Determine the (X, Y) coordinate at the center of the cell enclosing the given text.  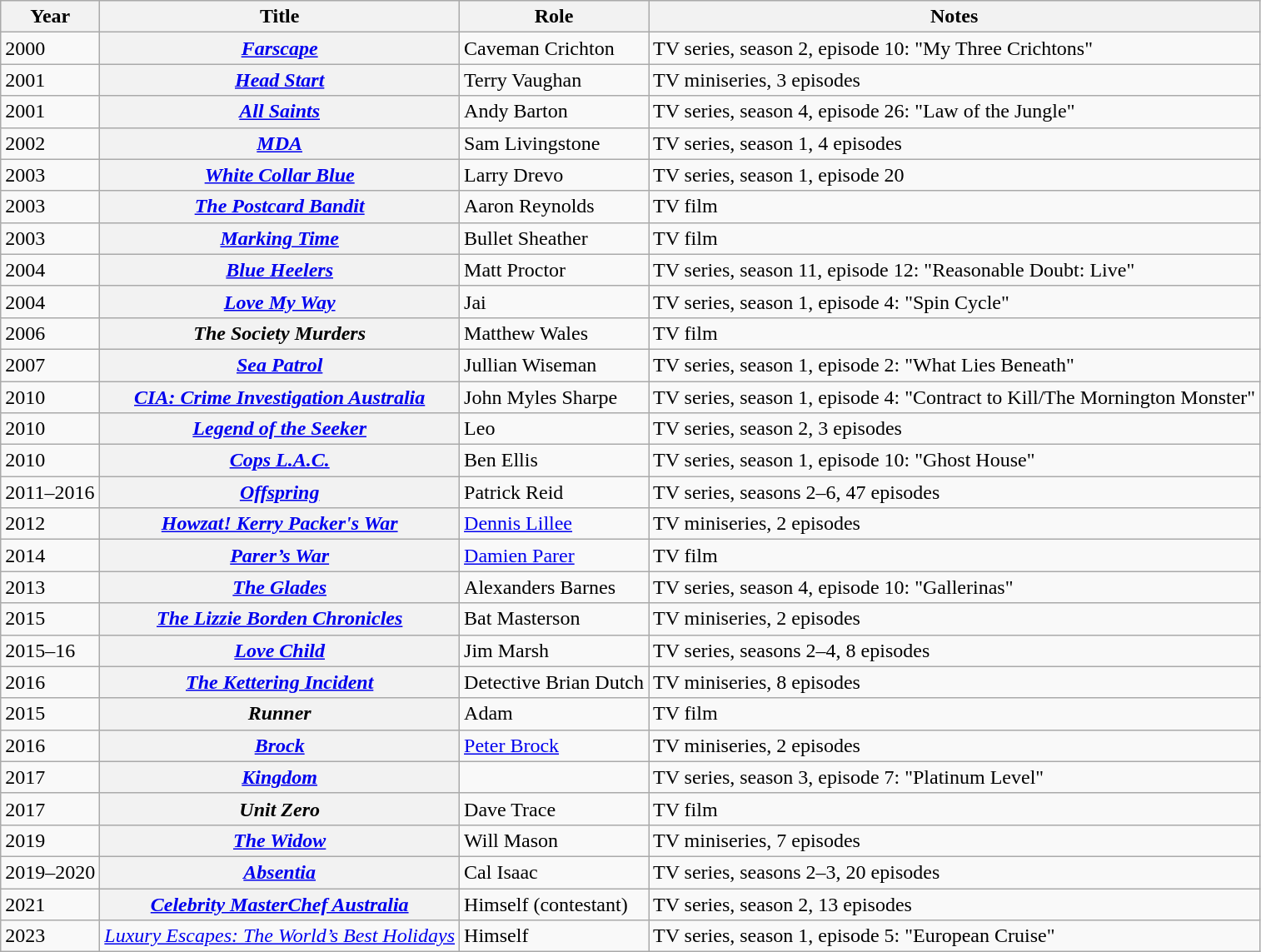
Himself (555, 936)
TV series, season 1, episode 4: "Spin Cycle" (954, 302)
TV miniseries, 3 episodes (954, 80)
TV series, season 2, episode 10: "My Three Crichtons" (954, 48)
2013 (50, 587)
Bullet Sheather (555, 238)
2011–2016 (50, 492)
Celebrity MasterChef Australia (280, 904)
Himself (contestant) (555, 904)
The Widow (280, 840)
Larry Drevo (555, 175)
Bat Masterson (555, 619)
Patrick Reid (555, 492)
TV series, season 1, episode 10: "Ghost House" (954, 461)
Blue Heelers (280, 270)
TV series, seasons 2–3, 20 episodes (954, 872)
2012 (50, 524)
Jai (555, 302)
TV series, seasons 2–4, 8 episodes (954, 650)
Peter Brock (555, 745)
CIA: Crime Investigation Australia (280, 397)
Legend of the Seeker (280, 429)
Farscape (280, 48)
Detective Brian Dutch (555, 682)
Damien Parer (555, 556)
Jullian Wiseman (555, 365)
2019 (50, 840)
Unit Zero (280, 809)
2002 (50, 143)
Terry Vaughan (555, 80)
All Saints (280, 112)
2014 (50, 556)
The Kettering Incident (280, 682)
Dennis Lillee (555, 524)
Sam Livingstone (555, 143)
Luxury Escapes: The World’s Best Holidays (280, 936)
Will Mason (555, 840)
Jim Marsh (555, 650)
The Postcard Bandit (280, 207)
Love Child (280, 650)
Cal Isaac (555, 872)
TV series, season 11, episode 12: "Reasonable Doubt: Live" (954, 270)
2006 (50, 333)
2019–2020 (50, 872)
Aaron Reynolds (555, 207)
The Lizzie Borden Chronicles (280, 619)
TV series, season 1, 4 episodes (954, 143)
Kingdom (280, 777)
TV series, season 4, episode 10: "Gallerinas" (954, 587)
Howzat! Kerry Packer's War (280, 524)
Marking Time (280, 238)
The Glades (280, 587)
Caveman Crichton (555, 48)
TV series, season 2, 13 episodes (954, 904)
TV series, season 1, episode 20 (954, 175)
TV series, season 1, episode 4: "Contract to Kill/The Mornington Monster" (954, 397)
Role (555, 17)
Year (50, 17)
Adam (555, 714)
Leo (555, 429)
TV miniseries, 7 episodes (954, 840)
MDA (280, 143)
Runner (280, 714)
Title (280, 17)
White Collar Blue (280, 175)
2023 (50, 936)
The Society Murders (280, 333)
TV series, season 2, 3 episodes (954, 429)
Dave Trace (555, 809)
2021 (50, 904)
Ben Ellis (555, 461)
2000 (50, 48)
2015–16 (50, 650)
Offspring (280, 492)
TV series, season 3, episode 7: "Platinum Level" (954, 777)
Notes (954, 17)
John Myles Sharpe (555, 397)
Absentia (280, 872)
Sea Patrol (280, 365)
TV series, season 4, episode 26: "Law of the Jungle" (954, 112)
TV series, seasons 2–6, 47 episodes (954, 492)
TV series, season 1, episode 2: "What Lies Beneath" (954, 365)
2007 (50, 365)
Parer’s War (280, 556)
Alexanders Barnes (555, 587)
Cops L.A.C. (280, 461)
TV miniseries, 8 episodes (954, 682)
Head Start (280, 80)
Matt Proctor (555, 270)
Andy Barton (555, 112)
TV series, season 1, episode 5: "European Cruise" (954, 936)
Love My Way (280, 302)
Matthew Wales (555, 333)
Brock (280, 745)
